Detect which cell encompasses the target text, then output its (x, y) center coordinate. 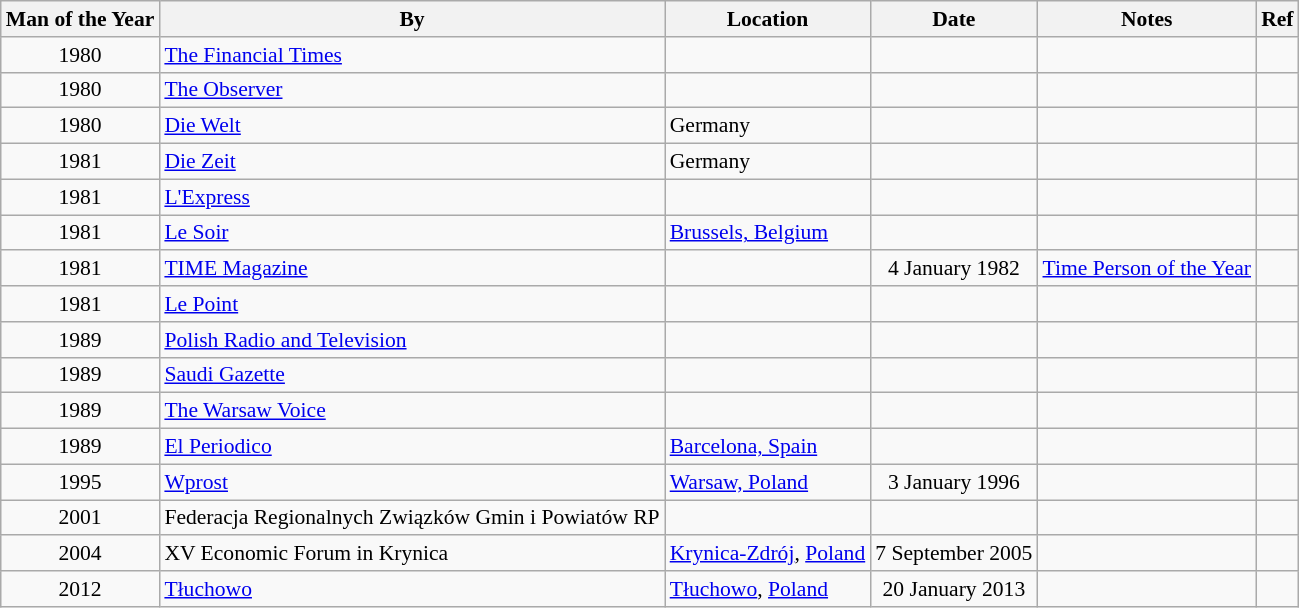
Wprost (412, 482)
Man of the Year (80, 19)
2001 (80, 518)
Die Welt (412, 126)
The Financial Times (412, 55)
1995 (80, 482)
Ref (1277, 19)
Tłuchowo (412, 589)
Notes (1146, 19)
Saudi Gazette (412, 375)
The Warsaw Voice (412, 411)
Brussels, Belgium (768, 233)
El Periodico (412, 447)
Location (768, 19)
Date (954, 19)
Tłuchowo, Poland (768, 589)
4 January 1982 (954, 269)
2004 (80, 554)
TIME Magazine (412, 269)
Die Zeit (412, 162)
Warsaw, Poland (768, 482)
By (412, 19)
Time Person of the Year (1146, 269)
20 January 2013 (954, 589)
Le Soir (412, 233)
XV Economic Forum in Krynica (412, 554)
Barcelona, Spain (768, 447)
Le Point (412, 304)
The Observer (412, 90)
L'Express (412, 197)
2012 (80, 589)
7 September 2005 (954, 554)
3 January 1996 (954, 482)
Federacja Regionalnych Związków Gmin i Powiatów RP (412, 518)
Krynica-Zdrój, Poland (768, 554)
Polish Radio and Television (412, 340)
